Extract the (X, Y) coordinate from the center of the cell holding the provided text.  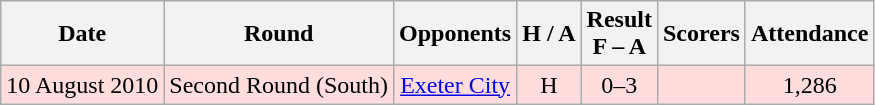
Exeter City (456, 85)
10 August 2010 (82, 85)
H (549, 85)
0–3 (619, 85)
Scorers (701, 34)
ResultF – A (619, 34)
1,286 (809, 85)
Round (279, 34)
Second Round (South) (279, 85)
Date (82, 34)
H / A (549, 34)
Opponents (456, 34)
Attendance (809, 34)
